Search for the cell housing the specified text and yield its (X, Y) center coordinate. 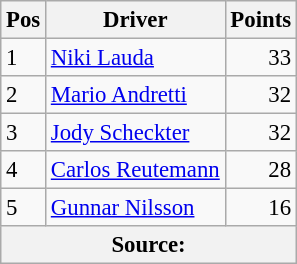
Points (260, 20)
Carlos Reutemann (136, 170)
Niki Lauda (136, 58)
Jody Scheckter (136, 133)
1 (24, 58)
33 (260, 58)
28 (260, 170)
Source: (149, 245)
Gunnar Nilsson (136, 208)
Driver (136, 20)
Mario Andretti (136, 95)
4 (24, 170)
2 (24, 95)
16 (260, 208)
Pos (24, 20)
5 (24, 208)
3 (24, 133)
